Provide the [X, Y] coordinate of the cell's center where the given text is located.  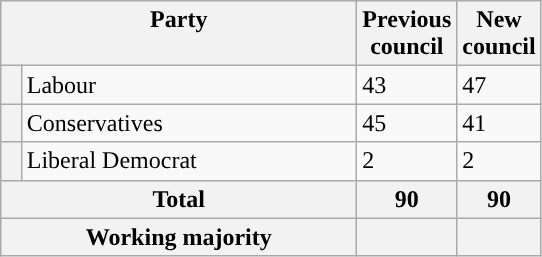
Party [179, 34]
Total [179, 199]
45 [407, 123]
New council [499, 34]
Previous council [407, 34]
Working majority [179, 237]
47 [499, 85]
Conservatives [189, 123]
43 [407, 85]
Liberal Democrat [189, 161]
Labour [189, 85]
41 [499, 123]
